Return [x, y] of the center of cell containing provided text 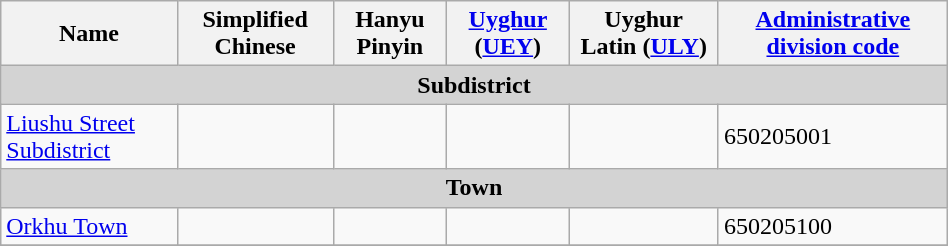
Liushu Street Subdistrict [89, 136]
Orkhu Town [89, 226]
Town [474, 188]
650205100 [832, 226]
Hanyu Pinyin [390, 34]
Administrative division code [832, 34]
Uyghur Latin (ULY) [644, 34]
Simplified Chinese [255, 34]
650205001 [832, 136]
Subdistrict [474, 85]
Name [89, 34]
Uyghur (UEY) [508, 34]
